Return the (X, Y) coordinate for the center point of the cell that contains the specified text.  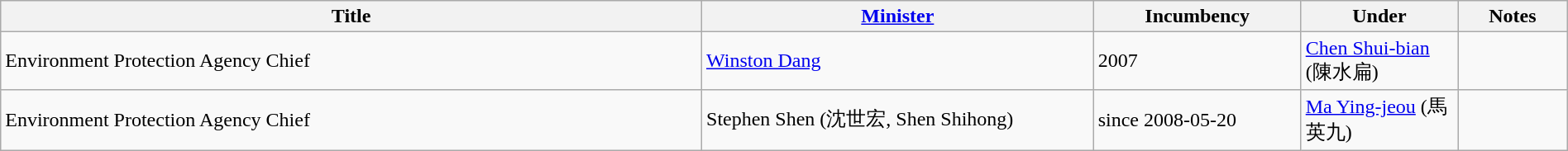
Winston Dang (898, 61)
Chen Shui-bian (陳水扁) (1379, 61)
Stephen Shen (沈世宏, Shen Shihong) (898, 120)
2007 (1198, 61)
Title (351, 17)
Incumbency (1198, 17)
Ma Ying-jeou (馬英九) (1379, 120)
Under (1379, 17)
since 2008-05-20 (1198, 120)
Minister (898, 17)
Notes (1513, 17)
